Capture the cell that displays the provided text and extract its [x, y] central coordinate. 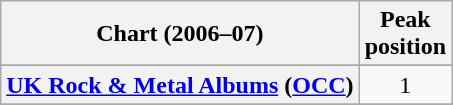
1 [405, 85]
UK Rock & Metal Albums (OCC) [180, 85]
Chart (2006–07) [180, 34]
Peakposition [405, 34]
